Return the (x, y) coordinate for the center point of the cell that contains the specified text.  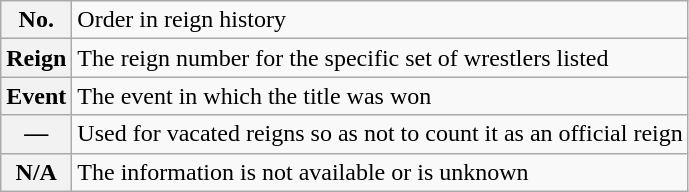
— (36, 134)
Event (36, 96)
No. (36, 20)
Reign (36, 58)
Order in reign history (380, 20)
The reign number for the specific set of wrestlers listed (380, 58)
The information is not available or is unknown (380, 172)
N/A (36, 172)
Used for vacated reigns so as not to count it as an official reign (380, 134)
The event in which the title was won (380, 96)
